Extract the (x, y) coordinate from the center of the cell holding the provided text.  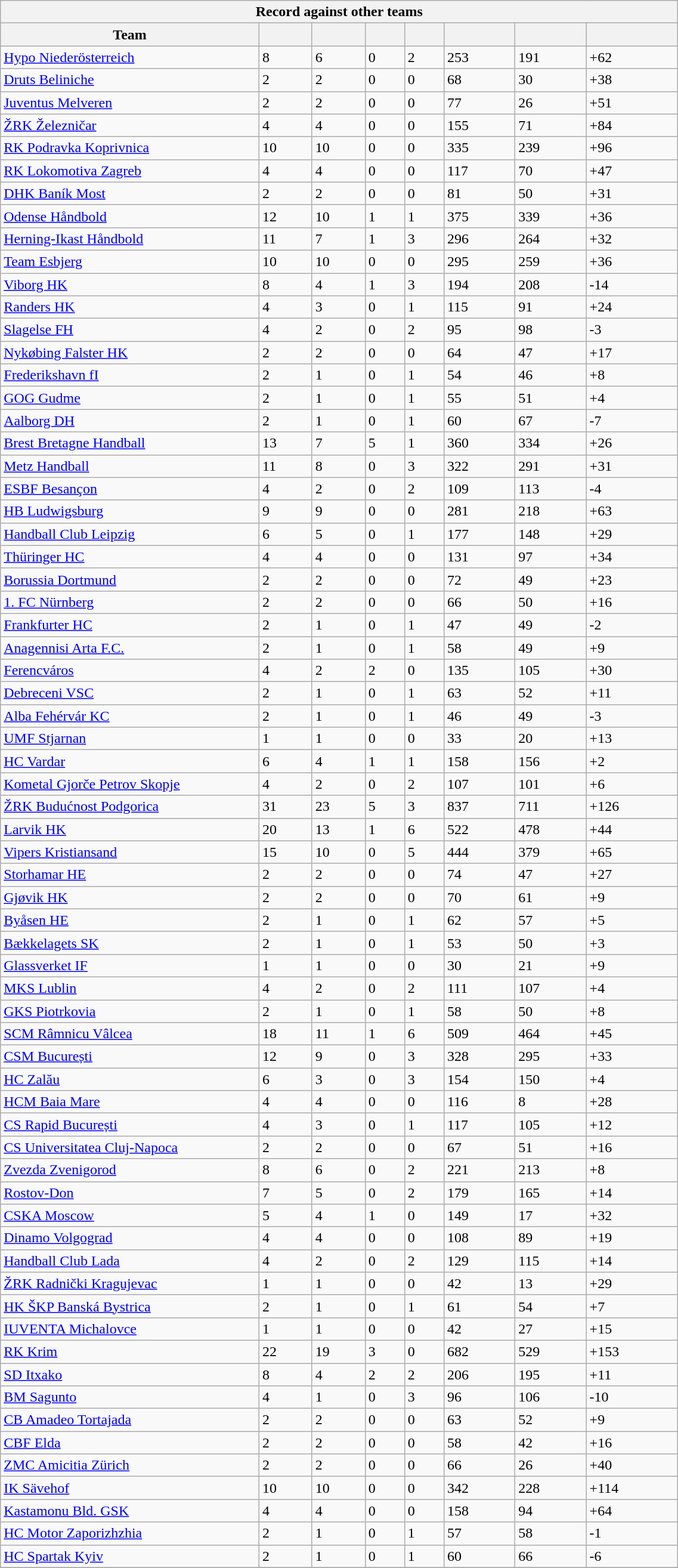
296 (479, 239)
509 (479, 1034)
109 (479, 489)
116 (479, 1102)
322 (479, 466)
89 (551, 1238)
18 (285, 1034)
Brest Bretagne Handball (130, 443)
335 (479, 148)
UMF Stjarnan (130, 739)
682 (479, 1351)
156 (551, 761)
ESBF Besançon (130, 489)
-10 (632, 1397)
+63 (632, 511)
108 (479, 1238)
239 (551, 148)
72 (479, 579)
IK Sävehof (130, 1488)
-2 (632, 625)
SCM Râmnicu Vâlcea (130, 1034)
111 (479, 988)
+17 (632, 353)
Handball Club Leipzig (130, 534)
253 (479, 57)
CB Amadeo Tortajada (130, 1420)
+12 (632, 1125)
HC Vardar (130, 761)
RK Podravka Koprivnica (130, 148)
+64 (632, 1511)
Viborg HK (130, 285)
213 (551, 1170)
64 (479, 353)
Debreceni VSC (130, 693)
155 (479, 125)
106 (551, 1397)
148 (551, 534)
+65 (632, 852)
165 (551, 1193)
Kometal Gjorče Petrov Skopje (130, 784)
BM Sagunto (130, 1397)
+23 (632, 579)
208 (551, 285)
GOG Gudme (130, 398)
81 (479, 193)
149 (479, 1215)
CSM București (130, 1057)
Kastamonu Bld. GSK (130, 1511)
Frederikshavn fI (130, 375)
522 (479, 829)
259 (551, 261)
Dinamo Volgograd (130, 1238)
360 (479, 443)
96 (479, 1397)
Bækkelagets SK (130, 943)
179 (479, 1193)
281 (479, 511)
19 (339, 1351)
SD Itxako (130, 1374)
206 (479, 1374)
17 (551, 1215)
+30 (632, 671)
228 (551, 1488)
CS Rapid București (130, 1125)
101 (551, 784)
+126 (632, 807)
464 (551, 1034)
HK ŠKP Banská Bystrica (130, 1306)
Team Esbjerg (130, 261)
+15 (632, 1329)
HC Spartak Kyiv (130, 1556)
177 (479, 534)
+24 (632, 307)
CBF Elda (130, 1443)
97 (551, 557)
Team (130, 35)
Thüringer HC (130, 557)
+38 (632, 80)
53 (479, 943)
+13 (632, 739)
ŽRK Budućnost Podgorica (130, 807)
+45 (632, 1034)
379 (551, 852)
375 (479, 216)
444 (479, 852)
+27 (632, 875)
-6 (632, 1556)
195 (551, 1374)
Slagelse FH (130, 330)
GKS Piotrkovia (130, 1011)
HC Motor Zaporizhzhia (130, 1533)
+153 (632, 1351)
HCM Baia Mare (130, 1102)
+26 (632, 443)
91 (551, 307)
1. FC Nürnberg (130, 602)
Frankfurter HC (130, 625)
68 (479, 80)
Glassverket IF (130, 965)
Odense Håndbold (130, 216)
+2 (632, 761)
+5 (632, 920)
711 (551, 807)
+3 (632, 943)
-4 (632, 489)
Storhamar HE (130, 875)
Larvik HK (130, 829)
+47 (632, 171)
HC Zalău (130, 1079)
95 (479, 330)
62 (479, 920)
RK Krim (130, 1351)
+6 (632, 784)
Rostov-Don (130, 1193)
Aalborg DH (130, 421)
328 (479, 1057)
IUVENTA Michalovce (130, 1329)
+33 (632, 1057)
+34 (632, 557)
+62 (632, 57)
-1 (632, 1533)
15 (285, 852)
291 (551, 466)
Hypo Niederösterreich (130, 57)
55 (479, 398)
+51 (632, 103)
98 (551, 330)
+114 (632, 1488)
27 (551, 1329)
150 (551, 1079)
77 (479, 103)
Vipers Kristiansand (130, 852)
Juventus Melveren (130, 103)
31 (285, 807)
113 (551, 489)
+19 (632, 1238)
-14 (632, 285)
Alba Fehérvár KC (130, 716)
22 (285, 1351)
DHK Baník Most (130, 193)
129 (479, 1261)
529 (551, 1351)
837 (479, 807)
Handball Club Lada (130, 1261)
Herning-Ikast Håndbold (130, 239)
221 (479, 1170)
154 (479, 1079)
74 (479, 875)
RK Lokomotiva Zagreb (130, 171)
33 (479, 739)
71 (551, 125)
Anagennisi Arta F.C. (130, 647)
Nykøbing Falster HK (130, 353)
CSKA Moscow (130, 1215)
23 (339, 807)
ŽRK Radnički Kragujevac (130, 1283)
+7 (632, 1306)
+84 (632, 125)
342 (479, 1488)
+40 (632, 1465)
Byåsen HE (130, 920)
Ferencváros (130, 671)
Zvezda Zvenigorod (130, 1170)
CS Universitatea Cluj-Napoca (130, 1147)
218 (551, 511)
MKS Lublin (130, 988)
94 (551, 1511)
Record against other teams (339, 12)
ZMC Amicitia Zürich (130, 1465)
264 (551, 239)
Gjøvik HK (130, 897)
131 (479, 557)
334 (551, 443)
Metz Handball (130, 466)
+96 (632, 148)
+44 (632, 829)
191 (551, 57)
339 (551, 216)
21 (551, 965)
HB Ludwigsburg (130, 511)
ŽRK Železničar (130, 125)
478 (551, 829)
Randers HK (130, 307)
-7 (632, 421)
Borussia Dortmund (130, 579)
194 (479, 285)
Druts Beliniche (130, 80)
135 (479, 671)
+28 (632, 1102)
